Determine the (X, Y) coordinate at the center of the cell enclosing the given text.  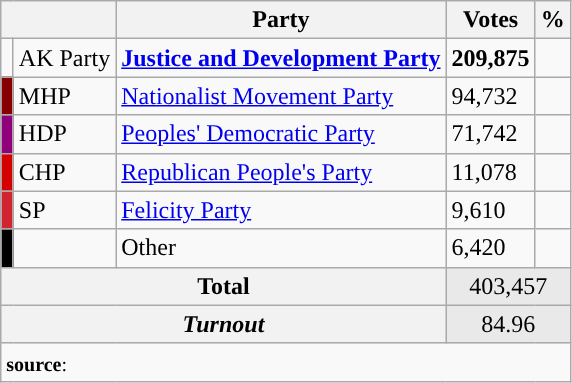
71,742 (490, 134)
Votes (490, 20)
Felicity Party (281, 210)
84.96 (508, 324)
Turnout (224, 324)
MHP (64, 96)
AK Party (64, 58)
Justice and Development Party (281, 58)
209,875 (490, 58)
Republican People's Party (281, 172)
94,732 (490, 96)
6,420 (490, 248)
Nationalist Movement Party (281, 96)
Party (281, 20)
HDP (64, 134)
11,078 (490, 172)
403,457 (508, 286)
CHP (64, 172)
Total (224, 286)
SP (64, 210)
source: (286, 362)
Peoples' Democratic Party (281, 134)
9,610 (490, 210)
Other (281, 248)
% (552, 20)
